Return [x, y] of the center of cell containing provided text 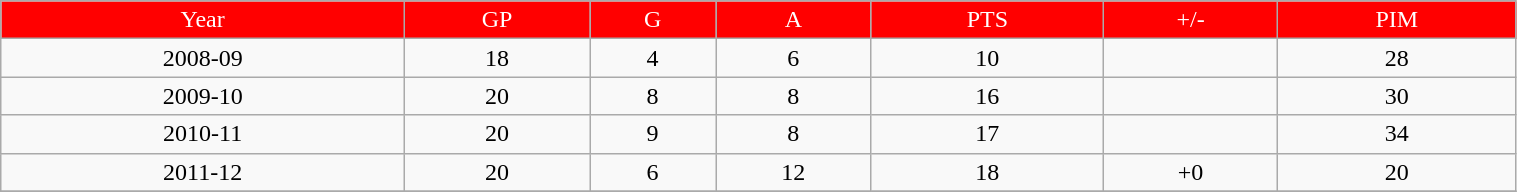
2010-11 [203, 134]
9 [653, 134]
34 [1397, 134]
30 [1397, 96]
2008-09 [203, 58]
2009-10 [203, 96]
10 [987, 58]
4 [653, 58]
G [653, 20]
+0 [1191, 172]
2011-12 [203, 172]
17 [987, 134]
A [794, 20]
Year [203, 20]
16 [987, 96]
12 [794, 172]
PTS [987, 20]
28 [1397, 58]
+/- [1191, 20]
GP [498, 20]
PIM [1397, 20]
